Identify which cell holds the provided text, then report its (x, y) central coordinate. 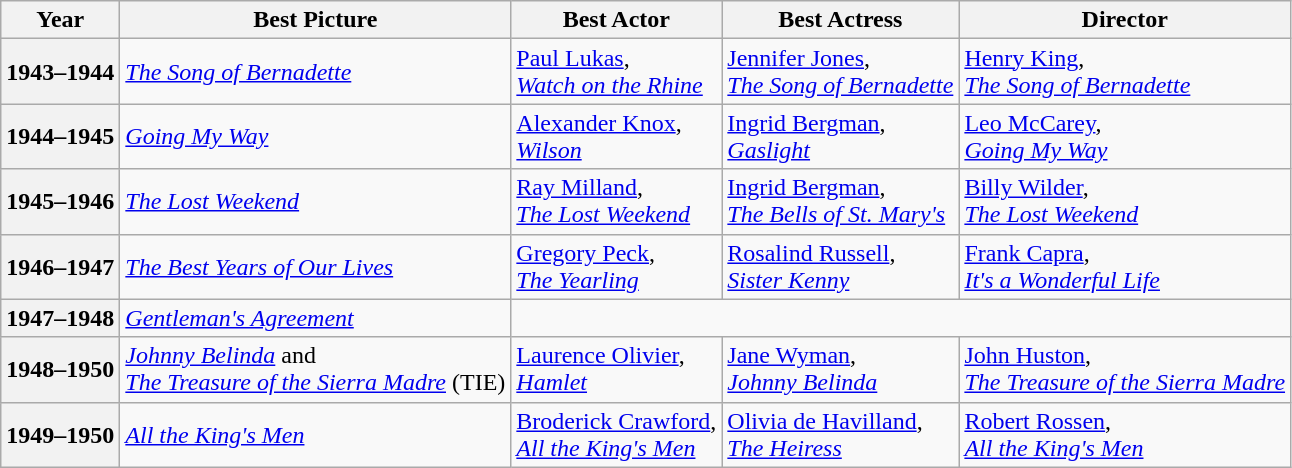
Johnny Belinda andThe Treasure of the Sierra Madre (TIE) (316, 370)
The Best Years of Our Lives (316, 266)
Gentleman's Agreement (316, 318)
The Song of Bernadette (316, 72)
Ingrid Bergman,Gaslight (840, 136)
Olivia de Havilland,The Heiress (840, 434)
Billy Wilder,The Lost Weekend (1125, 202)
1945–1946 (60, 202)
Director (1125, 20)
The Lost Weekend (316, 202)
Henry King,The Song of Bernadette (1125, 72)
Alexander Knox,Wilson (616, 136)
Going My Way (316, 136)
Broderick Crawford,All the King's Men (616, 434)
1948–1950 (60, 370)
Best Actor (616, 20)
Ingrid Bergman,The Bells of St. Mary's (840, 202)
Ray Milland,The Lost Weekend (616, 202)
1949–1950 (60, 434)
Jennifer Jones,The Song of Bernadette (840, 72)
Leo McCarey,Going My Way (1125, 136)
1947–1948 (60, 318)
Jane Wyman,Johnny Belinda (840, 370)
All the King's Men (316, 434)
1943–1944 (60, 72)
John Huston,The Treasure of the Sierra Madre (1125, 370)
Laurence Olivier,Hamlet (616, 370)
Paul Lukas,Watch on the Rhine (616, 72)
Frank Capra,It's a Wonderful Life (1125, 266)
1944–1945 (60, 136)
Best Picture (316, 20)
Best Actress (840, 20)
Gregory Peck,The Yearling (616, 266)
Year (60, 20)
1946–1947 (60, 266)
Rosalind Russell,Sister Kenny (840, 266)
Robert Rossen,All the King's Men (1125, 434)
